Pinpoint the cell where the given text exists, returning its (x, y) midpoint coordinate. 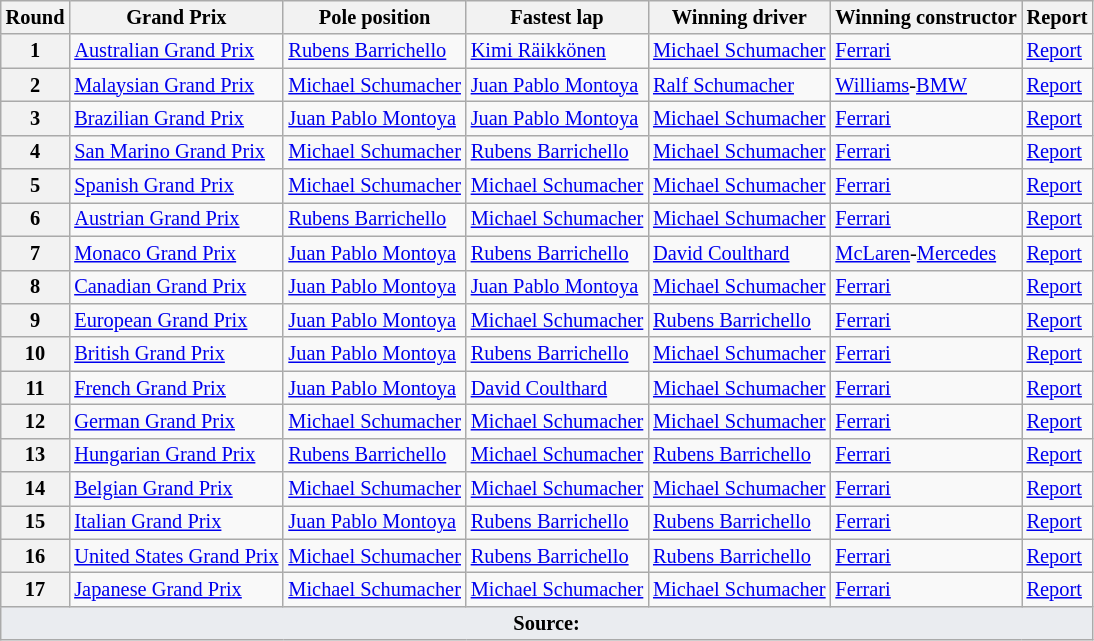
Winning constructor (926, 17)
8 (36, 287)
Belgian Grand Prix (176, 489)
Williams-BMW (926, 85)
San Marino Grand Prix (176, 152)
Monaco Grand Prix (176, 253)
Brazilian Grand Prix (176, 118)
Kimi Räikkönen (557, 51)
15 (36, 522)
Canadian Grand Prix (176, 287)
British Grand Prix (176, 354)
7 (36, 253)
10 (36, 354)
Ralf Schumacher (739, 85)
Grand Prix (176, 17)
Source: (547, 623)
4 (36, 152)
6 (36, 219)
Round (36, 17)
Hungarian Grand Prix (176, 455)
Italian Grand Prix (176, 522)
Japanese Grand Prix (176, 589)
European Grand Prix (176, 320)
McLaren-Mercedes (926, 253)
12 (36, 421)
French Grand Prix (176, 388)
14 (36, 489)
5 (36, 186)
17 (36, 589)
Fastest lap (557, 17)
11 (36, 388)
United States Grand Prix (176, 556)
Winning driver (739, 17)
16 (36, 556)
Australian Grand Prix (176, 51)
13 (36, 455)
Spanish Grand Prix (176, 186)
2 (36, 85)
Austrian Grand Prix (176, 219)
Malaysian Grand Prix (176, 85)
German Grand Prix (176, 421)
Pole position (374, 17)
1 (36, 51)
3 (36, 118)
9 (36, 320)
